Locate the cell with the specified text and output its [X, Y] center coordinate. 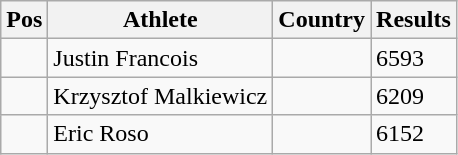
Krzysztof Malkiewicz [160, 96]
Pos [24, 20]
6152 [414, 134]
Results [414, 20]
Athlete [160, 20]
Country [322, 20]
Justin Francois [160, 58]
Eric Roso [160, 134]
6593 [414, 58]
6209 [414, 96]
